Identify which cell holds the provided text, then report its [X, Y] central coordinate. 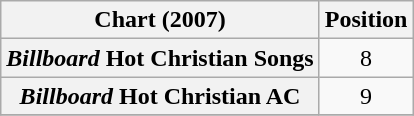
8 [366, 58]
Chart (2007) [160, 20]
9 [366, 96]
Position [366, 20]
Billboard Hot Christian Songs [160, 58]
Billboard Hot Christian AC [160, 96]
